Return the [X, Y] coordinate for the center point of the cell that contains the specified text.  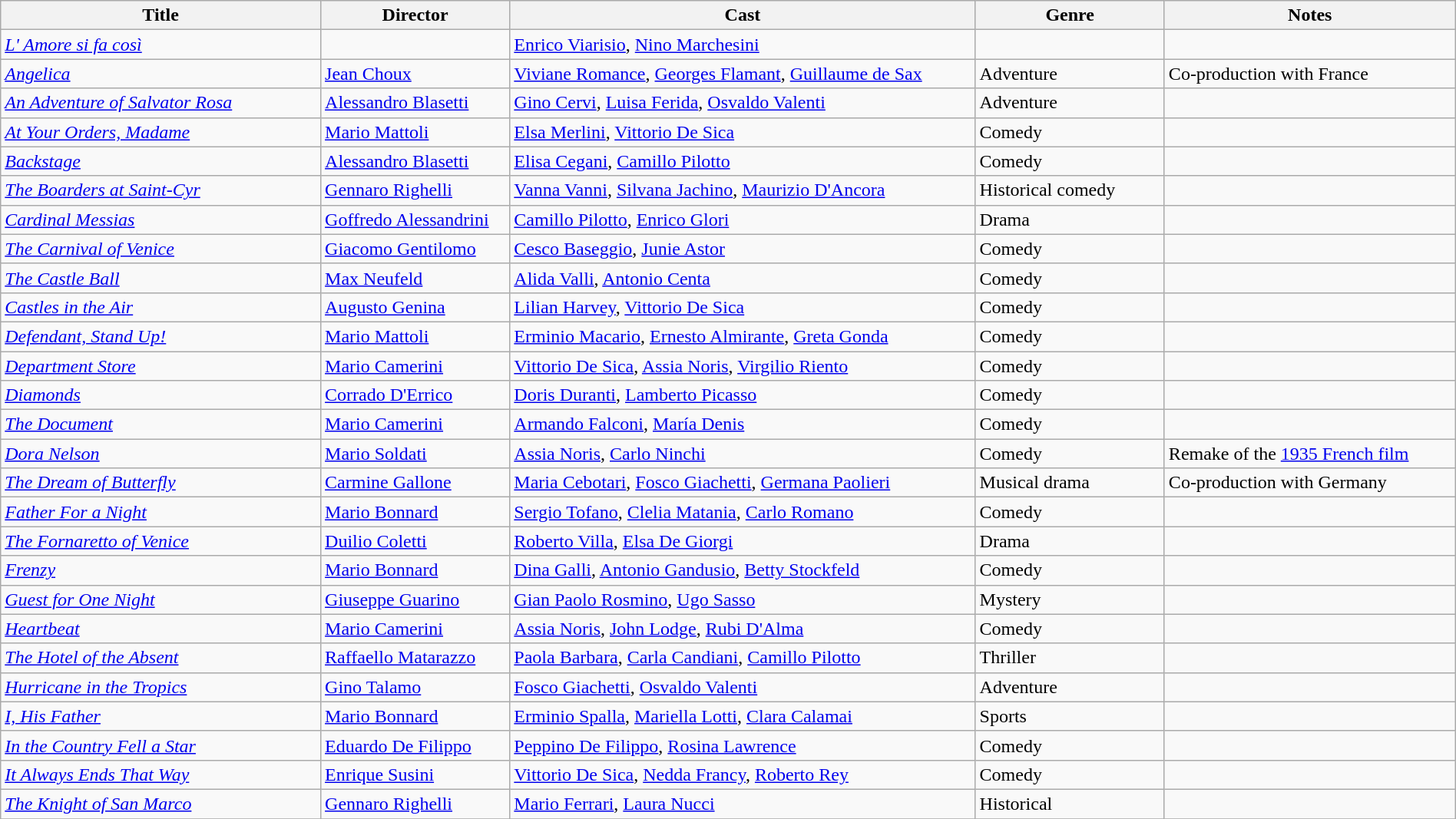
Maria Cebotari, Fosco Giachetti, Germana Paolieri [743, 483]
Title [161, 15]
Father For a Night [161, 512]
Erminio Macario, Ernesto Almirante, Greta Gonda [743, 336]
Elisa Cegani, Camillo Pilotto [743, 161]
Eduardo De Filippo [415, 745]
The Document [161, 424]
Giuseppe Guarino [415, 599]
Co-production with Germany [1310, 483]
Raffaello Matarazzo [415, 658]
Enrico Viarisio, Nino Marchesini [743, 45]
The Boarders at Saint-Cyr [161, 190]
In the Country Fell a Star [161, 745]
Director [415, 15]
Sports [1070, 716]
Diamonds [161, 395]
Alida Valli, Antonio Centa [743, 278]
Musical drama [1070, 483]
The Carnival of Venice [161, 249]
Erminio Spalla, Mariella Lotti, Clara Calamai [743, 716]
Frenzy [161, 570]
Corrado D'Errico [415, 395]
Historical comedy [1070, 190]
Gino Talamo [415, 687]
I, His Father [161, 716]
Guest for One Night [161, 599]
L' Amore si fa così [161, 45]
Vanna Vanni, Silvana Jachino, Maurizio D'Ancora [743, 190]
Sergio Tofano, Clelia Matania, Carlo Romano [743, 512]
It Always Ends That Way [161, 774]
Duilio Coletti [415, 541]
Backstage [161, 161]
At Your Orders, Madame [161, 132]
Vittorio De Sica, Assia Noris, Virgilio Riento [743, 366]
Gino Cervi, Luisa Ferida, Osvaldo Valenti [743, 103]
The Hotel of the Absent [161, 658]
The Knight of San Marco [161, 804]
Assia Noris, John Lodge, Rubi D'Alma [743, 629]
Jean Choux [415, 74]
Co-production with France [1310, 74]
Heartbeat [161, 629]
Paola Barbara, Carla Candiani, Camillo Pilotto [743, 658]
An Adventure of Salvator Rosa [161, 103]
Hurricane in the Tropics [161, 687]
Elsa Merlini, Vittorio De Sica [743, 132]
The Castle Ball [161, 278]
Mario Soldati [415, 454]
The Dream of Butterfly [161, 483]
Remake of the 1935 French film [1310, 454]
Assia Noris, Carlo Ninchi [743, 454]
Enrique Susini [415, 774]
Viviane Romance, Georges Flamant, Guillaume de Sax [743, 74]
Doris Duranti, Lamberto Picasso [743, 395]
Thriller [1070, 658]
Dora Nelson [161, 454]
Goffredo Alessandrini [415, 220]
Gian Paolo Rosmino, Ugo Sasso [743, 599]
Cesco Baseggio, Junie Astor [743, 249]
Cardinal Messias [161, 220]
Angelica [161, 74]
Fosco Giachetti, Osvaldo Valenti [743, 687]
Vittorio De Sica, Nedda Francy, Roberto Rey [743, 774]
Max Neufeld [415, 278]
Armando Falconi, María Denis [743, 424]
Castles in the Air [161, 307]
The Fornaretto of Venice [161, 541]
Roberto Villa, Elsa De Giorgi [743, 541]
Cast [743, 15]
Mario Ferrari, Laura Nucci [743, 804]
Lilian Harvey, Vittorio De Sica [743, 307]
Camillo Pilotto, Enrico Glori [743, 220]
Carmine Gallone [415, 483]
Peppino De Filippo, Rosina Lawrence [743, 745]
Genre [1070, 15]
Historical [1070, 804]
Giacomo Gentilomo [415, 249]
Defendant, Stand Up! [161, 336]
Augusto Genina [415, 307]
Department Store [161, 366]
Dina Galli, Antonio Gandusio, Betty Stockfeld [743, 570]
Mystery [1070, 599]
Notes [1310, 15]
